Detect which cell encompasses the target text, then output its [X, Y] center coordinate. 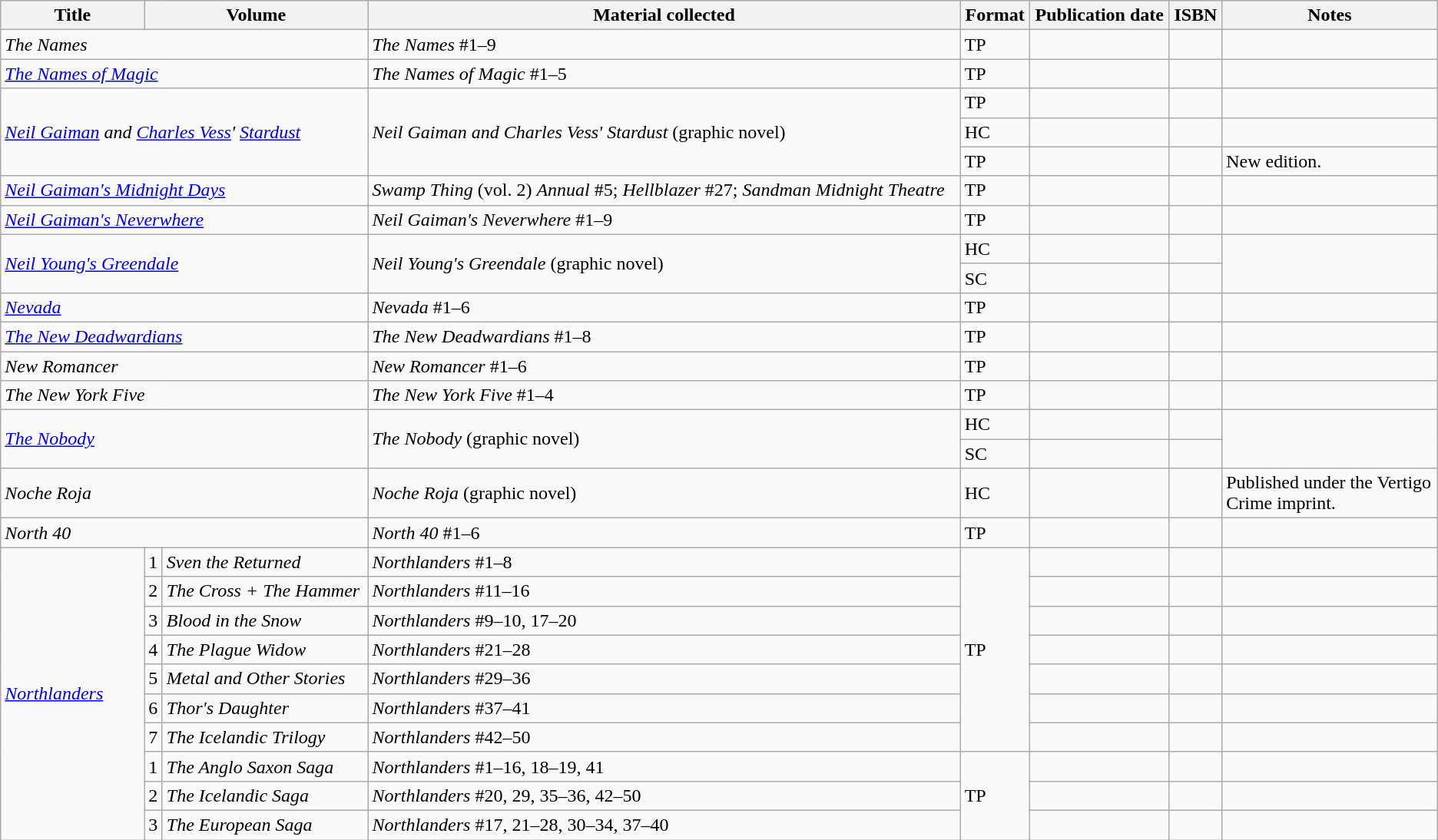
Title [72, 15]
Nevada [184, 307]
The Cross + The Hammer [265, 591]
New Romancer #1–6 [664, 366]
Northlanders [72, 694]
Material collected [664, 15]
Neil Young's Greendale [184, 263]
The Names of Magic [184, 74]
Northlanders #21–28 [664, 650]
Volume [257, 15]
North 40 [184, 533]
New edition. [1330, 161]
Thor's Daughter [265, 708]
Northlanders #1–8 [664, 562]
The New Deadwardians #1–8 [664, 336]
Neil Gaiman's Neverwhere [184, 220]
Published under the Vertigo Crime imprint. [1330, 493]
Northlanders #42–50 [664, 737]
The New York Five [184, 395]
Noche Roja (graphic novel) [664, 493]
The New Deadwardians [184, 336]
The Icelandic Trilogy [265, 737]
Noche Roja [184, 493]
Nevada #1–6 [664, 307]
7 [154, 737]
The European Saga [265, 825]
The Names [184, 45]
Northlanders #11–16 [664, 591]
New Romancer [184, 366]
Neil Gaiman's Midnight Days [184, 190]
Swamp Thing (vol. 2) Annual #5; Hellblazer #27; Sandman Midnight Theatre [664, 190]
The Nobody [184, 439]
Northlanders #37–41 [664, 708]
The Names #1–9 [664, 45]
5 [154, 679]
Notes [1330, 15]
North 40 #1–6 [664, 533]
Neil Gaiman and Charles Vess' Stardust [184, 132]
Northlanders #29–36 [664, 679]
Northlanders #20, 29, 35–36, 42–50 [664, 795]
The New York Five #1–4 [664, 395]
The Nobody (graphic novel) [664, 439]
Publication date [1099, 15]
The Anglo Saxon Saga [265, 766]
The Names of Magic #1–5 [664, 74]
Blood in the Snow [265, 620]
Format [995, 15]
Northlanders #9–10, 17–20 [664, 620]
ISBN [1195, 15]
Neil Gaiman's Neverwhere #1–9 [664, 220]
Metal and Other Stories [265, 679]
The Icelandic Saga [265, 795]
Neil Gaiman and Charles Vess' Stardust (graphic novel) [664, 132]
6 [154, 708]
The Plague Widow [265, 650]
Northlanders #1–16, 18–19, 41 [664, 766]
Sven the Returned [265, 562]
4 [154, 650]
Northlanders #17, 21–28, 30–34, 37–40 [664, 825]
Neil Young's Greendale (graphic novel) [664, 263]
